Determine the [x, y] coordinate at the center of the cell enclosing the given text.  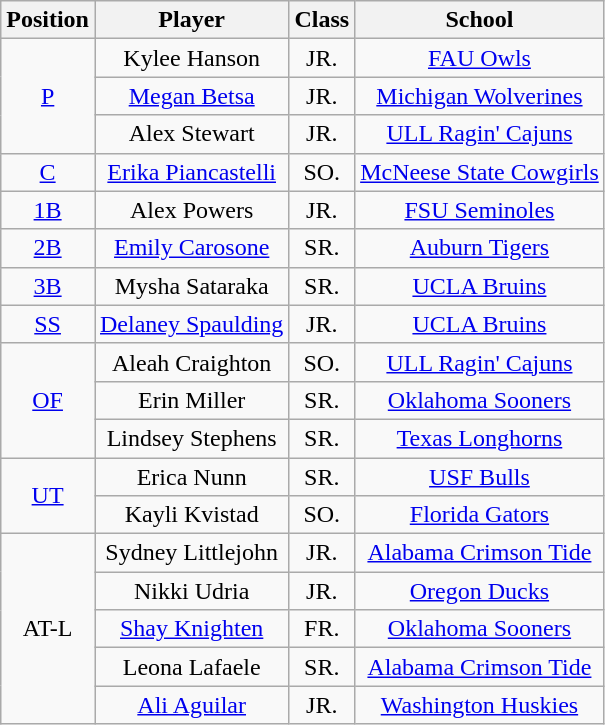
SS [48, 324]
USF Bulls [480, 477]
Position [48, 20]
Emily Carosone [191, 248]
Megan Betsa [191, 96]
Mysha Sataraka [191, 286]
Michigan Wolverines [480, 96]
Player [191, 20]
FSU Seminoles [480, 210]
Shay Knighten [191, 629]
1B [48, 210]
Ali Aguilar [191, 705]
Erica Nunn [191, 477]
Erin Miller [191, 400]
Auburn Tigers [480, 248]
Oregon Ducks [480, 591]
Alex Powers [191, 210]
Alex Stewart [191, 134]
OF [48, 400]
2B [48, 248]
Erika Piancastelli [191, 172]
UT [48, 496]
FR. [322, 629]
School [480, 20]
Nikki Udria [191, 591]
Leona Lafaele [191, 667]
C [48, 172]
Aleah Craighton [191, 362]
3B [48, 286]
Kylee Hanson [191, 58]
FAU Owls [480, 58]
Sydney Littlejohn [191, 553]
P [48, 96]
Class [322, 20]
Florida Gators [480, 515]
Kayli Kvistad [191, 515]
Washington Huskies [480, 705]
Lindsey Stephens [191, 438]
Delaney Spaulding [191, 324]
Texas Longhorns [480, 438]
AT-L [48, 629]
McNeese State Cowgirls [480, 172]
